Provide the (X, Y) coordinate of the cell's center where the given text is located.  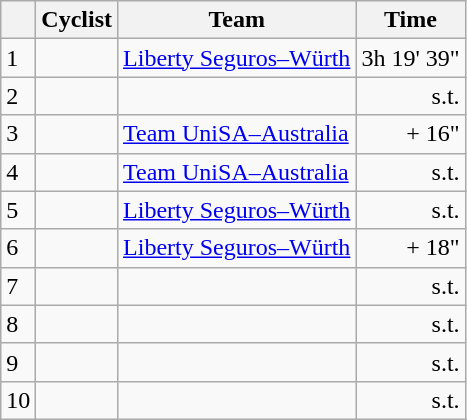
3h 19' 39" (410, 58)
10 (18, 400)
2 (18, 96)
+ 18" (410, 248)
+ 16" (410, 134)
4 (18, 172)
8 (18, 324)
1 (18, 58)
6 (18, 248)
9 (18, 362)
Cyclist (77, 20)
5 (18, 210)
Team (237, 20)
3 (18, 134)
Time (410, 20)
7 (18, 286)
